Identify which cell holds the provided text, then report its (x, y) central coordinate. 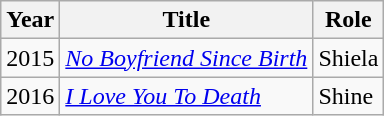
I Love You To Death (186, 96)
Year (30, 20)
Title (186, 20)
Shiela (348, 58)
Role (348, 20)
2015 (30, 58)
No Boyfriend Since Birth (186, 58)
Shine (348, 96)
2016 (30, 96)
